Determine the [X, Y] coordinate at the center of the cell enclosing the given text.  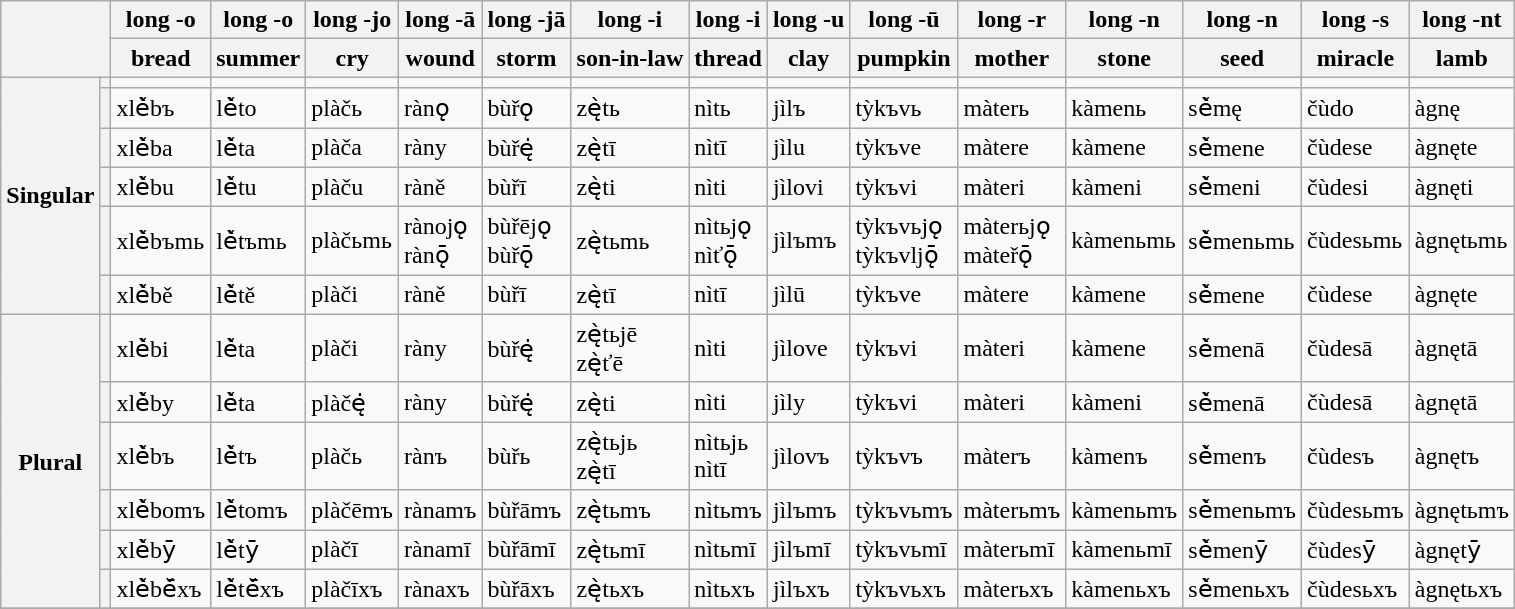
zę̀tьmь [630, 241]
jìlu [808, 148]
kàmenьmъ [1124, 510]
rànamī [440, 550]
jìly [808, 402]
zę̀tь [630, 108]
storm [526, 58]
čùdo [1356, 108]
àgnętъ [1462, 456]
long -ū [904, 20]
xlě̀by [161, 402]
lamb [1462, 58]
bùřāmī [526, 550]
àgnętȳ [1462, 550]
long -jā [526, 20]
sě̀menьmь [1242, 241]
xlě̀bi [161, 348]
sě̀mę [1242, 108]
bùřǫ [526, 108]
long -ā [440, 20]
thread [728, 58]
xlě̀bu [161, 187]
màterьjǫmàteřǭ [1012, 241]
lě̀tъ [258, 456]
nìtьxъ [728, 589]
tỳkъvьjǫtỳkъvljǭ [904, 241]
lě̀tъmь [258, 241]
xlě̀ba [161, 148]
jìlove [808, 348]
tỳkъvьmī [904, 550]
bùřējǫbùřǭ [526, 241]
àgnę [1462, 108]
zę̀tьxъ [630, 589]
lě̀tȳ [258, 550]
màterьmī [1012, 550]
màterь [1012, 108]
bùřь [526, 456]
čùdesьmь [1356, 241]
zę̀tьjь zę̀tī [630, 456]
jìlъxъ [808, 589]
čùdesi [1356, 187]
plàča [352, 148]
jìlъ [808, 108]
bread [161, 58]
xlě̀bě [161, 295]
nìtьmъ [728, 510]
Plural [50, 461]
nìtьjь nìtī [728, 456]
lě̀tě̄xъ [258, 589]
lě̀tomъ [258, 510]
bùřāxъ [526, 589]
xlě̀bomъ [161, 510]
màterъ [1012, 456]
sě̀menьmъ [1242, 510]
tỳkъvьxъ [904, 589]
long -r [1012, 20]
lě̀tě [258, 295]
plàčīxъ [352, 589]
plàču [352, 187]
bùřāmъ [526, 510]
zę̀tьmī [630, 550]
čùdesȳ [1356, 550]
wound [440, 58]
zę̀tьjēzę̀ťē [630, 348]
clay [808, 58]
lě̀to [258, 108]
nìtьjǫnìťǭ [728, 241]
sě̀meni [1242, 187]
long -u [808, 20]
tỳkъvь [904, 108]
plàčę̇ [352, 402]
màterьxъ [1012, 589]
àgnęti [1462, 187]
rànǫ [440, 108]
kàmenьmь [1124, 241]
rànaxъ [440, 589]
sě̀menȳ [1242, 550]
mother [1012, 58]
àgnętьmь [1462, 241]
kàmenь [1124, 108]
jìlū [808, 295]
jìlovi [808, 187]
xlě̀bȳ [161, 550]
sě̀menъ [1242, 456]
tỳkъvьmъ [904, 510]
stone [1124, 58]
rànamъ [440, 510]
jìlovъ [808, 456]
seed [1242, 58]
čùdesъ [1356, 456]
nìtьmī [728, 550]
pumpkin [904, 58]
čùdesьxъ [1356, 589]
sě̀menьxъ [1242, 589]
cry [352, 58]
nìtь [728, 108]
rànъ [440, 456]
summer [258, 58]
àgnętьmъ [1462, 510]
Singular [50, 196]
rànojǫrànǭ [440, 241]
long -s [1356, 20]
màterьmъ [1012, 510]
kàmenьmī [1124, 550]
àgnętьxъ [1462, 589]
son-in-law [630, 58]
lě̀tu [258, 187]
čùdesьmъ [1356, 510]
tỳkъvъ [904, 456]
miracle [1356, 58]
zę̀tьmъ [630, 510]
plàčī [352, 550]
xlě̀bъmь [161, 241]
kàmenьxъ [1124, 589]
long -nt [1462, 20]
jìlъmī [808, 550]
plàčьmь [352, 241]
plàčēmъ [352, 510]
xlě̀bě̄xъ [161, 589]
long -jo [352, 20]
kàmenъ [1124, 456]
